Return the [X, Y] coordinate for the center point of the cell that contains the specified text.  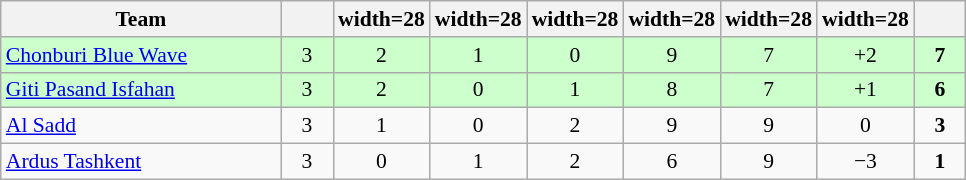
−3 [866, 162]
Chonburi Blue Wave [141, 55]
Ardus Tashkent [141, 162]
Giti Pasand Isfahan [141, 90]
+1 [866, 90]
Team [141, 19]
Al Sadd [141, 126]
+2 [866, 55]
8 [672, 90]
